Identify which cell holds the provided text, then report its [X, Y] central coordinate. 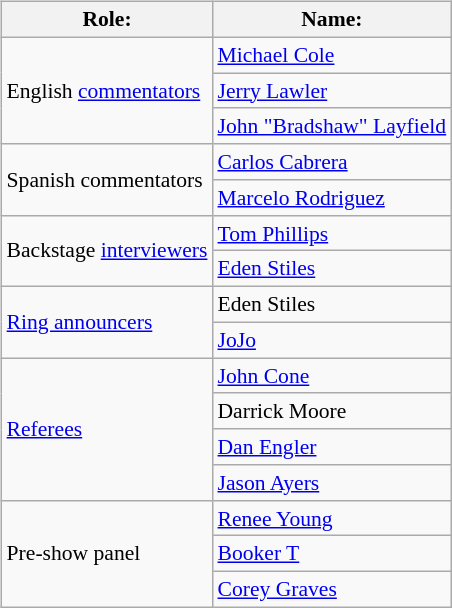
Booker T [332, 554]
Corey Graves [332, 590]
Referees [108, 429]
English commentators [108, 90]
Marcelo Rodriguez [332, 198]
Michael Cole [332, 55]
Pre-show panel [108, 554]
Dan Engler [332, 447]
Spanish commentators [108, 180]
Ring announcers [108, 322]
Backstage interviewers [108, 250]
Jerry Lawler [332, 91]
Tom Phillips [332, 233]
Role: [108, 20]
Name: [332, 20]
John "Bradshaw" Layfield [332, 126]
Renee Young [332, 518]
Jason Ayers [332, 483]
John Cone [332, 376]
Carlos Cabrera [332, 162]
Darrick Moore [332, 411]
JoJo [332, 340]
